Pinpoint the cell where the given text exists, returning its (x, y) midpoint coordinate. 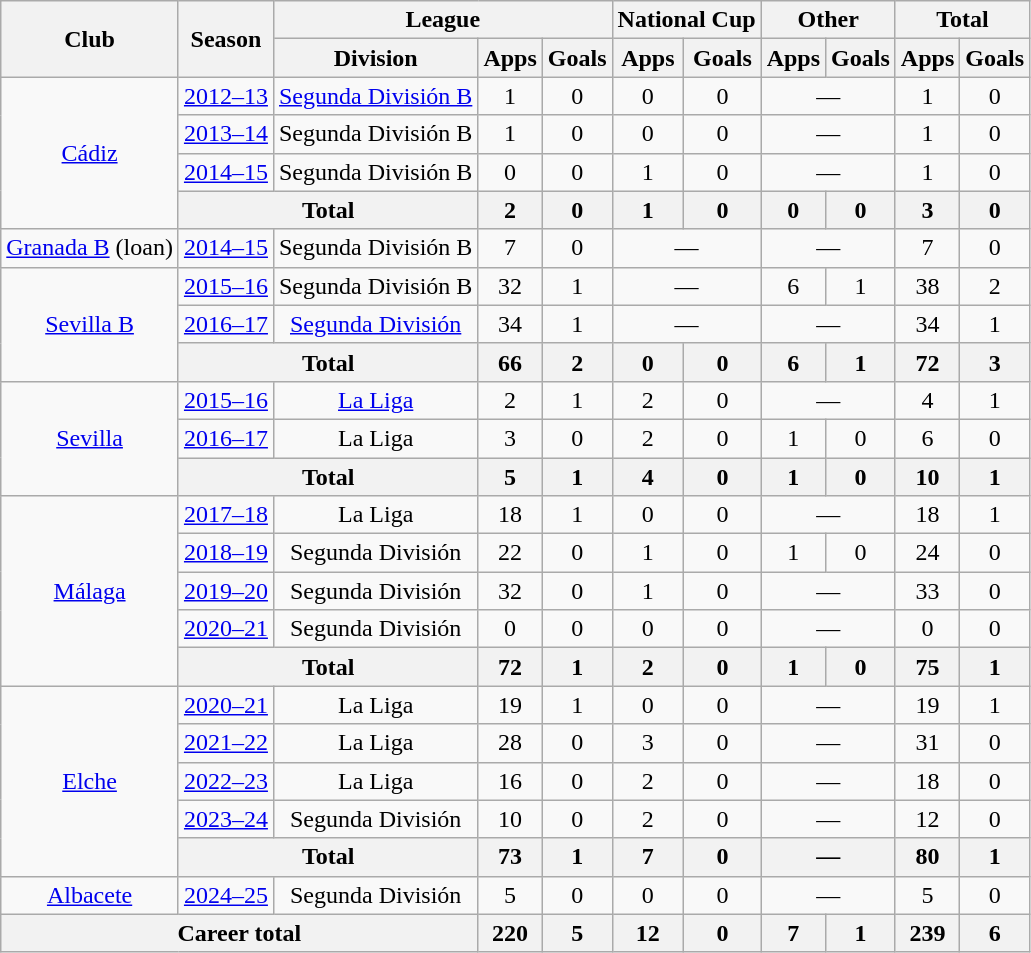
Sevilla B (90, 324)
31 (927, 743)
Albacete (90, 895)
75 (927, 667)
2022–23 (226, 781)
16 (510, 781)
66 (510, 362)
24 (927, 553)
2023–24 (226, 819)
2013–14 (226, 134)
2012–13 (226, 96)
22 (510, 553)
33 (927, 591)
League (442, 20)
28 (510, 743)
Sevilla (90, 438)
Club (90, 39)
Season (226, 39)
National Cup (686, 20)
2019–20 (226, 591)
Málaga (90, 591)
2018–19 (226, 553)
Career total (240, 933)
Cádiz (90, 153)
Division (375, 58)
Elche (90, 781)
73 (510, 857)
2021–22 (226, 743)
2017–18 (226, 515)
2024–25 (226, 895)
239 (927, 933)
80 (927, 857)
Granada B (loan) (90, 248)
Other (828, 20)
220 (510, 933)
38 (927, 286)
